For the text-containing cell, return its midpoint in [X, Y] coordinate format. 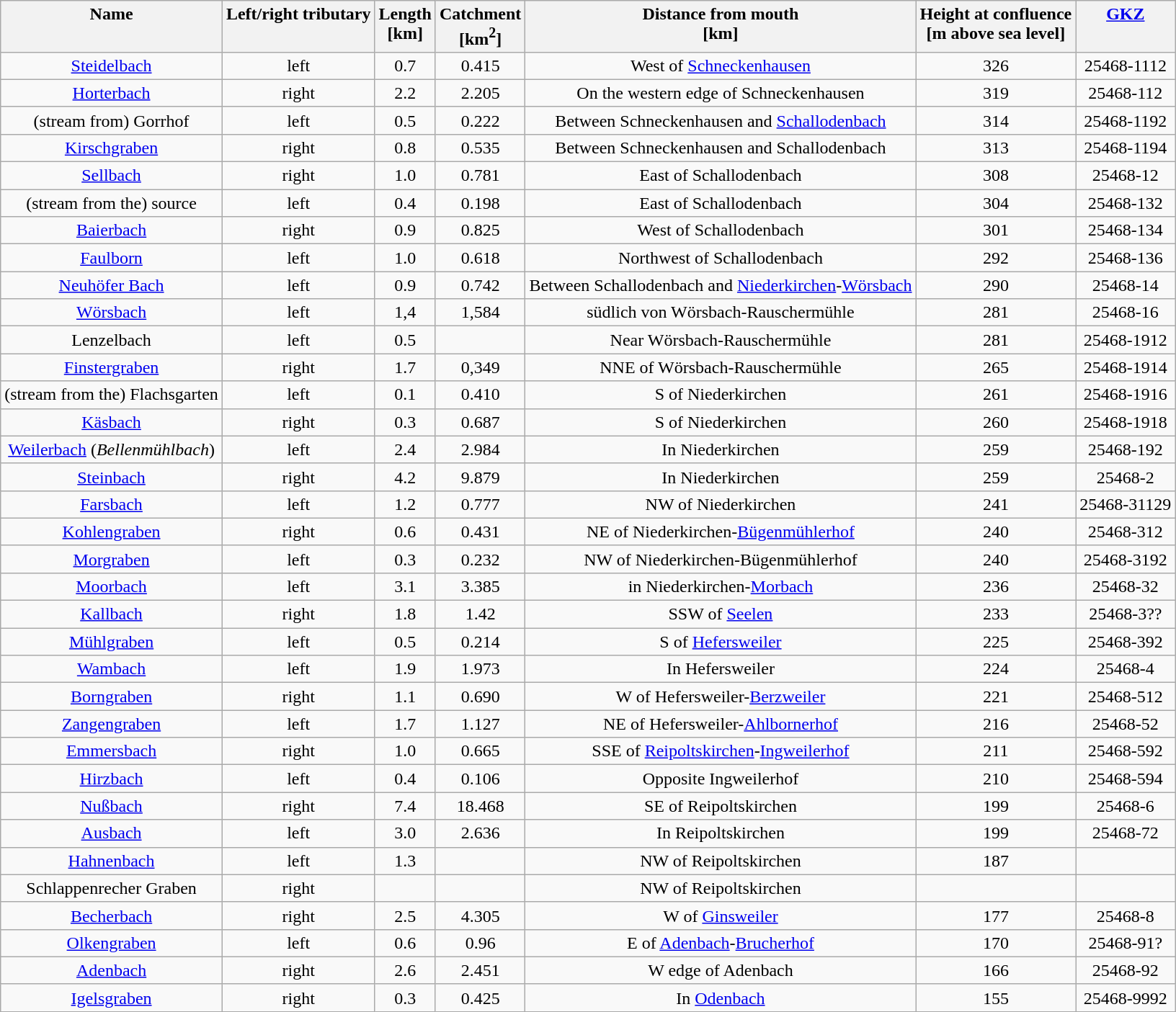
216 [996, 724]
in Niederkirchen-Morbach [721, 586]
südlich von Wörsbach-Rauschermühle [721, 313]
Height at confluence [m above sea level] [996, 27]
319 [996, 93]
Zangengraben [112, 724]
Length[km] [405, 27]
25468-312 [1126, 532]
NE of Niederkirchen-Bügenmühlerhof [721, 532]
155 [996, 998]
0.687 [480, 422]
W of Ginsweiler [721, 915]
1.9 [405, 669]
0.825 [480, 230]
170 [996, 943]
25468-112 [1126, 93]
265 [996, 367]
0.106 [480, 779]
25468-72 [1126, 833]
West of Schneckenhausen [721, 66]
Mühlgraben [112, 642]
308 [996, 176]
Adenbach [112, 970]
25468-1912 [1126, 340]
1.8 [405, 614]
25468-1914 [1126, 367]
Kirschgraben [112, 148]
Emmersbach [112, 751]
1,4 [405, 313]
166 [996, 970]
Nußbach [112, 806]
0.690 [480, 697]
225 [996, 642]
2.451 [480, 970]
GKZ [1126, 27]
25468-9992 [1126, 998]
Schlappenrecher Graben [112, 888]
Wambach [112, 669]
0.8 [405, 148]
236 [996, 586]
0.222 [480, 120]
1.973 [480, 669]
Borngraben [112, 697]
25468-3?? [1126, 614]
W of Hefersweiler-Berzweiler [721, 697]
Sellbach [112, 176]
261 [996, 395]
25468-1918 [1126, 422]
NW of Niederkirchen-Bügenmühlerhof [721, 559]
25468-8 [1126, 915]
(stream from the) Flachsgarten [112, 395]
25468-91? [1126, 943]
Baierbach [112, 230]
304 [996, 203]
9.879 [480, 477]
SSW of Seelen [721, 614]
210 [996, 779]
Morgraben [112, 559]
260 [996, 422]
301 [996, 230]
0.232 [480, 559]
Northwest of Schallodenbach [721, 258]
Steinbach [112, 477]
0.665 [480, 751]
0.214 [480, 642]
In Hefersweiler [721, 669]
25468-134 [1126, 230]
25468-3192 [1126, 559]
0.742 [480, 285]
Wörsbach [112, 313]
1.1 [405, 697]
Kohlengraben [112, 532]
2.6 [405, 970]
2.2 [405, 93]
0,349 [480, 367]
233 [996, 614]
25468-594 [1126, 779]
25468-132 [1126, 203]
0.7 [405, 66]
SSE of Reipoltskirchen-Ingweilerhof [721, 751]
Opposite Ingweilerhof [721, 779]
25468-31129 [1126, 504]
Olkengraben [112, 943]
Left/right tributary [298, 27]
4.2 [405, 477]
3.385 [480, 586]
Distance from mouth[km] [721, 27]
211 [996, 751]
0.781 [480, 176]
25468-1112 [1126, 66]
Igelsgraben [112, 998]
25468-16 [1126, 313]
Becherbach [112, 915]
Weilerbach (Bellenmühlbach) [112, 449]
25468-4 [1126, 669]
0.777 [480, 504]
West of Schallodenbach [721, 230]
Lenzelbach [112, 340]
187 [996, 861]
1.2 [405, 504]
25468-136 [1126, 258]
W edge of Adenbach [721, 970]
1.127 [480, 724]
Catchment[km2] [480, 27]
177 [996, 915]
NNE of Wörsbach-Rauschermühle [721, 367]
1.42 [480, 614]
25468-512 [1126, 697]
Kallbach [112, 614]
SE of Reipoltskirchen [721, 806]
25468-392 [1126, 642]
2.205 [480, 93]
Name [112, 27]
4.305 [480, 915]
0.425 [480, 998]
241 [996, 504]
25468-1192 [1126, 120]
(stream from the) source [112, 203]
314 [996, 120]
224 [996, 669]
2.984 [480, 449]
326 [996, 66]
1.3 [405, 861]
25468-32 [1126, 586]
NW of Niederkirchen [721, 504]
25468-1916 [1126, 395]
25468-2 [1126, 477]
292 [996, 258]
25468-14 [1126, 285]
Hahnenbach [112, 861]
NE of Hefersweiler-Ahlbornerhof [721, 724]
2.4 [405, 449]
Farsbach [112, 504]
25468-6 [1126, 806]
In Reipoltskirchen [721, 833]
7.4 [405, 806]
S of Hefersweiler [721, 642]
Faulborn [112, 258]
25468-1194 [1126, 148]
(stream from) Gorrhof [112, 120]
0.410 [480, 395]
0.535 [480, 148]
On the western edge of Schneckenhausen [721, 93]
25468-592 [1126, 751]
Between Schallodenbach and Niederkirchen-Wörsbach [721, 285]
0.431 [480, 532]
0.415 [480, 66]
Horterbach [112, 93]
Near Wörsbach-Rauschermühle [721, 340]
0.1 [405, 395]
E of Adenbach-Brucherhof [721, 943]
0.618 [480, 258]
Steidelbach [112, 66]
3.1 [405, 586]
In Odenbach [721, 998]
Ausbach [112, 833]
221 [996, 697]
Moorbach [112, 586]
2.5 [405, 915]
0.96 [480, 943]
25468-92 [1126, 970]
2.636 [480, 833]
0.198 [480, 203]
3.0 [405, 833]
Finstergraben [112, 367]
25468-52 [1126, 724]
1,584 [480, 313]
Hirzbach [112, 779]
290 [996, 285]
Käsbach [112, 422]
25468-192 [1126, 449]
313 [996, 148]
Neuhöfer Bach [112, 285]
25468-12 [1126, 176]
18.468 [480, 806]
